Output the (x, y) coordinate of the center of the cell containing the given text.  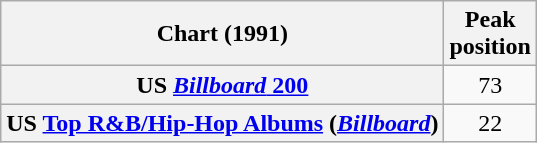
US Top R&B/Hip-Hop Albums (Billboard) (222, 123)
Peakposition (490, 34)
73 (490, 85)
22 (490, 123)
Chart (1991) (222, 34)
US Billboard 200 (222, 85)
